Find where the given text appears and provide that cell's center as [X, Y] coordinate. 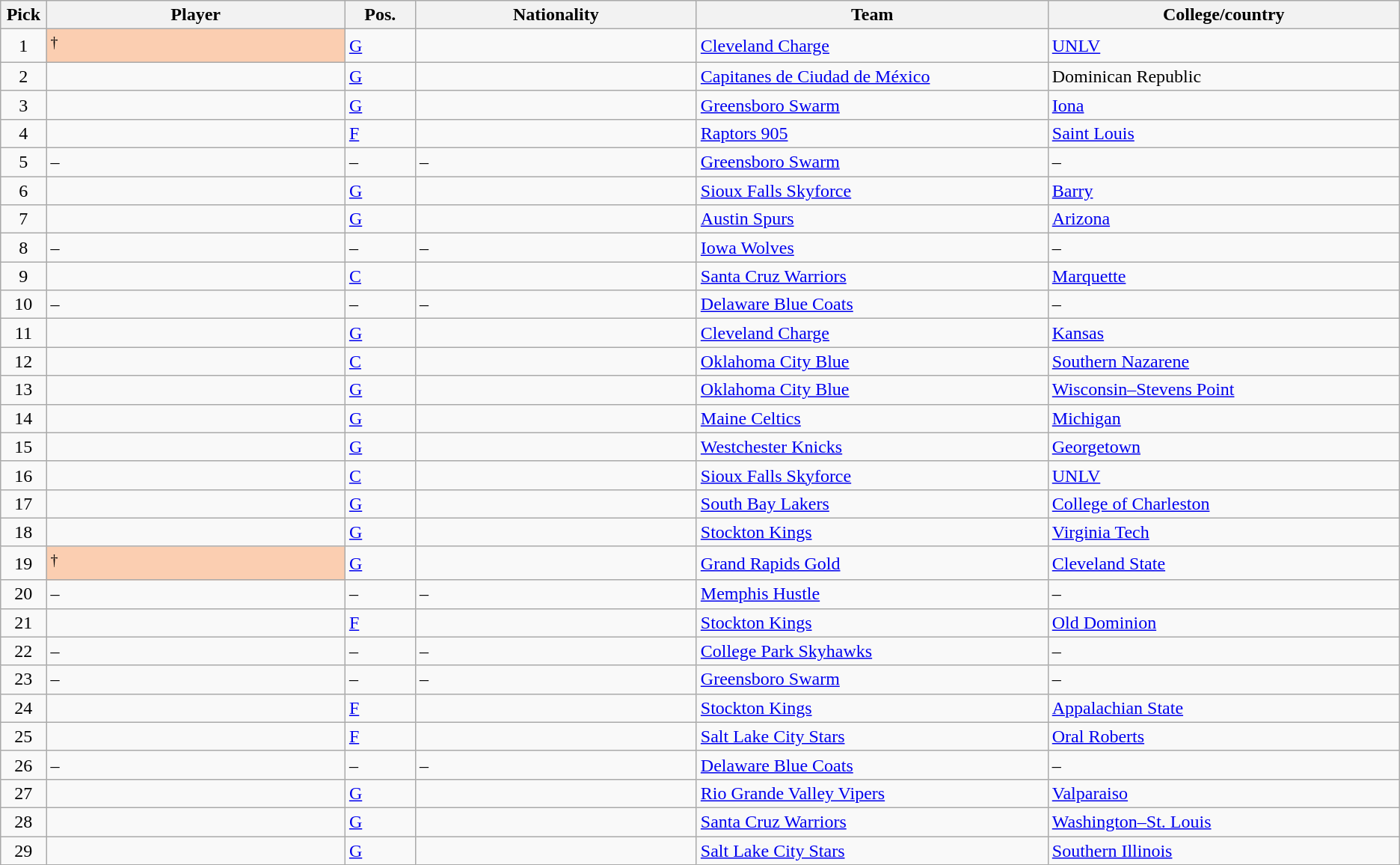
Southern Nazarene [1224, 361]
13 [24, 390]
Nationality [556, 15]
1 [24, 46]
20 [24, 594]
Maine Celtics [872, 418]
Westchester Knicks [872, 447]
24 [24, 708]
Georgetown [1224, 447]
Oral Roberts [1224, 736]
29 [24, 851]
College/country [1224, 15]
Kansas [1224, 333]
19 [24, 563]
Old Dominion [1224, 623]
Capitanes de Ciudad de México [872, 76]
11 [24, 333]
Cleveland State [1224, 563]
2 [24, 76]
Wisconsin–Stevens Point [1224, 390]
22 [24, 651]
Dominican Republic [1224, 76]
15 [24, 447]
Arizona [1224, 219]
Raptors 905 [872, 133]
Grand Rapids Gold [872, 563]
South Bay Lakers [872, 504]
College Park Skyhawks [872, 651]
Player [196, 15]
14 [24, 418]
27 [24, 793]
12 [24, 361]
Marquette [1224, 276]
Saint Louis [1224, 133]
Pos. [380, 15]
Memphis Hustle [872, 594]
Austin Spurs [872, 219]
4 [24, 133]
Pick [24, 15]
25 [24, 736]
10 [24, 305]
7 [24, 219]
8 [24, 248]
3 [24, 105]
26 [24, 765]
Valparaiso [1224, 793]
Iona [1224, 105]
9 [24, 276]
Southern Illinois [1224, 851]
28 [24, 822]
College of Charleston [1224, 504]
18 [24, 532]
6 [24, 191]
21 [24, 623]
Washington–St. Louis [1224, 822]
Rio Grande Valley Vipers [872, 793]
Barry [1224, 191]
Team [872, 15]
17 [24, 504]
Virginia Tech [1224, 532]
23 [24, 679]
Appalachian State [1224, 708]
Iowa Wolves [872, 248]
16 [24, 475]
Michigan [1224, 418]
5 [24, 162]
